Locate the cell with the specified text and output its [X, Y] center coordinate. 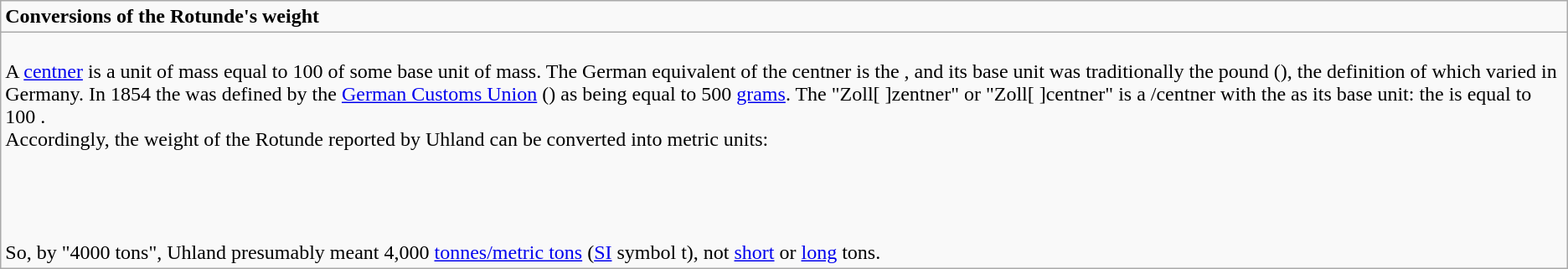
Conversions of the Rotunde's weight [784, 17]
